Output the (x, y) coordinate of the center of the cell containing the given text.  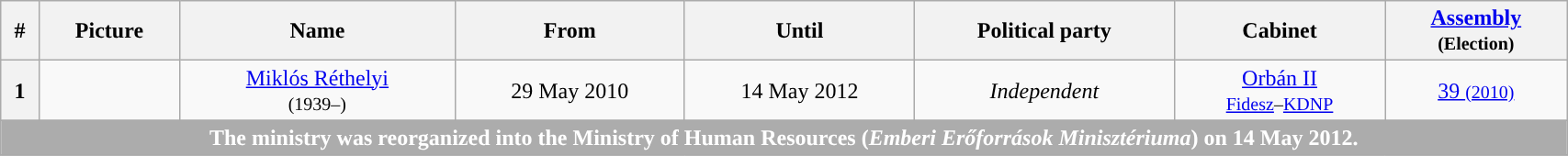
1 (20, 90)
Orbán IIFidesz–KDNP (1280, 90)
Picture (108, 31)
Cabinet (1280, 31)
Miklós Réthelyi(1939–) (318, 90)
Name (318, 31)
From (570, 31)
# (20, 31)
Until (799, 31)
Independent (1045, 90)
14 May 2012 (799, 90)
Assembly(Election) (1476, 31)
Political party (1045, 31)
The ministry was reorganized into the Ministry of Human Resources (Emberi Erőforrások Minisztériuma) on 14 May 2012. (784, 138)
29 May 2010 (570, 90)
39 (2010) (1476, 90)
